From the cell containing the given text, extract its center point as (x, y) coordinate. 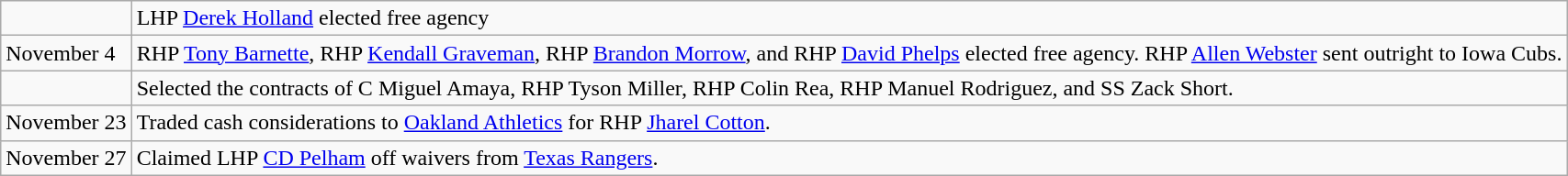
Selected the contracts of C Miguel Amaya, RHP Tyson Miller, RHP Colin Rea, RHP Manuel Rodriguez, and SS Zack Short. (849, 88)
November 23 (66, 123)
RHP Tony Barnette, RHP Kendall Graveman, RHP Brandon Morrow, and RHP David Phelps elected free agency. RHP Allen Webster sent outright to Iowa Cubs. (849, 53)
November 27 (66, 158)
Traded cash considerations to Oakland Athletics for RHP Jharel Cotton. (849, 123)
Claimed LHP CD Pelham off waivers from Texas Rangers. (849, 158)
LHP Derek Holland elected free agency (849, 18)
November 4 (66, 53)
